Output the [x, y] coordinate of the center of the cell containing the given text.  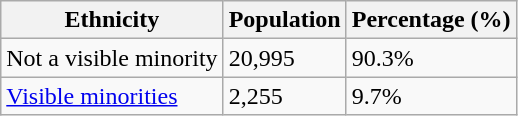
Ethnicity [112, 20]
20,995 [284, 58]
Not a visible minority [112, 58]
Visible minorities [112, 96]
90.3% [431, 58]
Percentage (%) [431, 20]
9.7% [431, 96]
Population [284, 20]
2,255 [284, 96]
